Locate the cell with the specified text and output its [x, y] center coordinate. 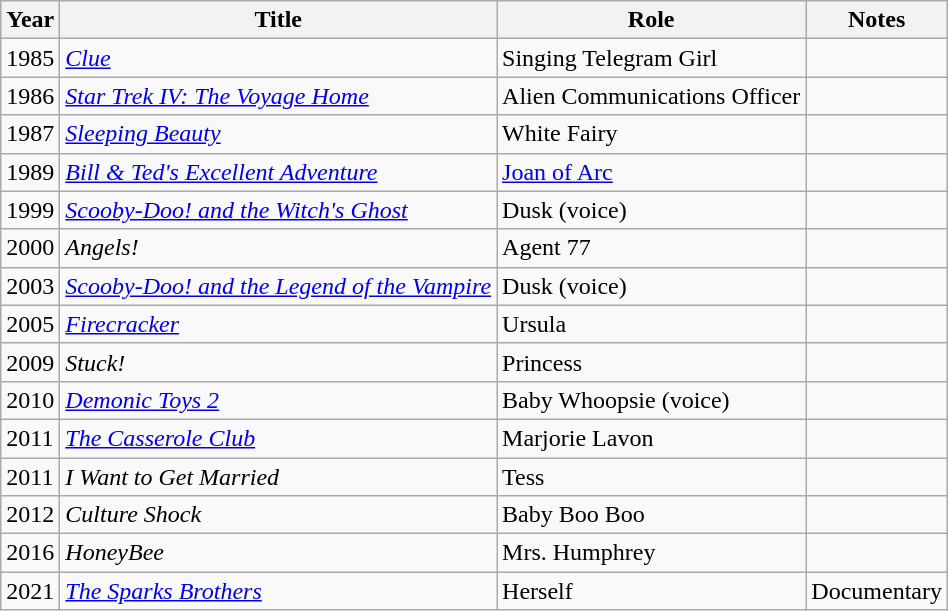
2003 [30, 286]
Sleeping Beauty [278, 134]
Singing Telegram Girl [652, 58]
2000 [30, 248]
Marjorie Lavon [652, 438]
Year [30, 20]
Herself [652, 591]
1986 [30, 96]
2009 [30, 362]
Baby Boo Boo [652, 515]
Tess [652, 477]
Notes [877, 20]
I Want to Get Married [278, 477]
White Fairy [652, 134]
Star Trek IV: The Voyage Home [278, 96]
Mrs. Humphrey [652, 553]
Firecracker [278, 324]
Clue [278, 58]
Scooby-Doo! and the Witch's Ghost [278, 210]
1999 [30, 210]
HoneyBee [278, 553]
Joan of Arc [652, 172]
2005 [30, 324]
Ursula [652, 324]
2016 [30, 553]
Baby Whoopsie (voice) [652, 400]
The Casserole Club [278, 438]
Stuck! [278, 362]
1985 [30, 58]
Angels! [278, 248]
Culture Shock [278, 515]
Bill & Ted's Excellent Adventure [278, 172]
Scooby-Doo! and the Legend of the Vampire [278, 286]
Agent 77 [652, 248]
Alien Communications Officer [652, 96]
Princess [652, 362]
2010 [30, 400]
Role [652, 20]
Title [278, 20]
Documentary [877, 591]
2012 [30, 515]
2021 [30, 591]
The Sparks Brothers [278, 591]
1987 [30, 134]
Demonic Toys 2 [278, 400]
1989 [30, 172]
